Capture the cell that displays the provided text and extract its [X, Y] central coordinate. 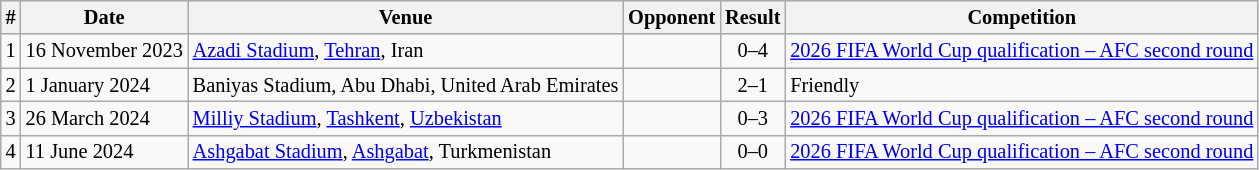
11 June 2024 [104, 152]
Milliy Stadium, Tashkent, Uzbekistan [406, 118]
16 November 2023 [104, 51]
Result [752, 17]
1 [11, 51]
26 March 2024 [104, 118]
0–0 [752, 152]
2–1 [752, 85]
Baniyas Stadium, Abu Dhabi, United Arab Emirates [406, 85]
3 [11, 118]
1 January 2024 [104, 85]
4 [11, 152]
Friendly [1022, 85]
# [11, 17]
Opponent [672, 17]
0–3 [752, 118]
Date [104, 17]
Ashgabat Stadium, Ashgabat, Turkmenistan [406, 152]
Azadi Stadium, Tehran, Iran [406, 51]
2 [11, 85]
Venue [406, 17]
Competition [1022, 17]
0–4 [752, 51]
